Locate the cell with the specified text and output its [X, Y] center coordinate. 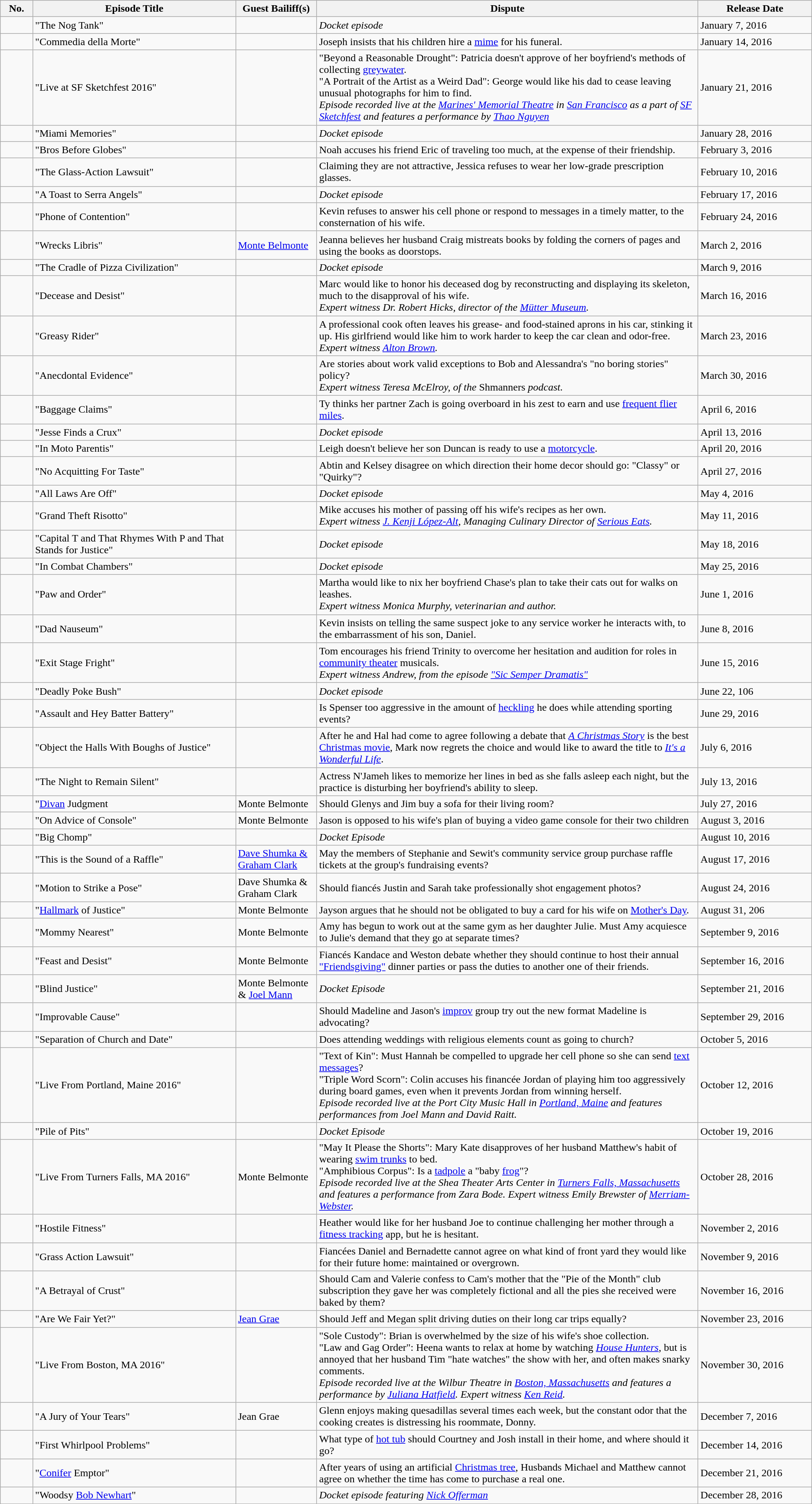
"All Laws Are Off" [134, 493]
After years of using an artificial Christmas tree, Husbands Michael and Matthew cannot agree on whether the time has come to purchase a real one. [507, 1473]
Jason is opposed to his wife's plan of buying a video game console for their two children [507, 821]
Joseph insists that his children hire a mime for his funeral. [507, 42]
May 25, 2016 [755, 566]
January 28, 2016 [755, 133]
"Live From Turners Falls, MA 2016" [134, 1177]
March 9, 2016 [755, 267]
July 27, 2016 [755, 804]
"The Night to Remain Silent" [134, 781]
Jeanna believes her husband Craig mistreats books by folding the corners of pages and using the books as doorstops. [507, 245]
August 17, 2016 [755, 859]
Glenn enjoys making quesadillas several times each week, but the constant odor that the cooking creates is distressing his roommate, Donny. [507, 1416]
"Greasy Rider" [134, 336]
December 28, 2016 [755, 1495]
Docket episode featuring Nick Offerman [507, 1495]
July 13, 2016 [755, 781]
November 23, 2016 [755, 1319]
"This is the Sound of a Raffle" [134, 859]
Fiancées Daniel and Bernadette cannot agree on what kind of front yard they would like for their future home: maintained or overgrown. [507, 1257]
Noah accuses his friend Eric of traveling too much, at the expense of their friendship. [507, 150]
Episode Title [134, 9]
September 29, 2016 [755, 1017]
Heather would like for her husband Joe to continue challenging her mother through a fitness tracking app, but he is hesitant. [507, 1228]
August 31, 206 [755, 910]
Should Jeff and Megan split driving duties on their long car trips equally? [507, 1319]
"Woodsy Bob Newhart" [134, 1495]
"Grand Theft Risotto" [134, 516]
March 2, 2016 [755, 245]
April 20, 2016 [755, 449]
"Phone of Contention" [134, 217]
What type of hot tub should Courtney and Josh install in their home, and where should it go? [507, 1445]
February 17, 2016 [755, 194]
"Pile of Pits" [134, 1131]
October 28, 2016 [755, 1177]
Release Date [755, 9]
July 6, 2016 [755, 747]
"In Moto Parentis" [134, 449]
September 9, 2016 [755, 932]
Abtin and Kelsey disagree on which direction their home decor should go: "Classy" or "Quirky"? [507, 471]
September 16, 2016 [755, 961]
"Decease and Desist" [134, 296]
March 23, 2016 [755, 336]
May 4, 2016 [755, 493]
"Jesse Finds a Crux" [134, 432]
"Are We Fair Yet?" [134, 1319]
"Commedia della Morte" [134, 42]
"Big Chomp" [134, 837]
December 7, 2016 [755, 1416]
"Divan Judgment [134, 804]
October 5, 2016 [755, 1039]
"A Jury of Your Tears" [134, 1416]
Kevin refuses to answer his cell phone or respond to messages in a timely matter, to the consternation of his wife. [507, 217]
"Dad Nauseum" [134, 628]
May 11, 2016 [755, 516]
Dispute [507, 9]
Mike accuses his mother of passing off his wife's recipes as her own.Expert witness J. Kenji López-Alt, Managing Culinary Director of Serious Eats. [507, 516]
"No Acquitting For Taste" [134, 471]
January 14, 2016 [755, 42]
"The Cradle of Pizza Civilization" [134, 267]
June 15, 2016 [755, 663]
Monte Belmonte & Joel Mann [276, 988]
"Capital T and That Rhymes With P and That Stands for Justice" [134, 544]
April 13, 2016 [755, 432]
"The Nog Tank" [134, 25]
November 2, 2016 [755, 1228]
"Separation of Church and Date" [134, 1039]
April 27, 2016 [755, 471]
"Deadly Poke Bush" [134, 691]
October 19, 2016 [755, 1131]
Guest Bailiff(s) [276, 9]
October 12, 2016 [755, 1085]
Jayson argues that he should not be obligated to buy a card for his wife on Mother's Day. [507, 910]
"Baggage Claims" [134, 410]
November 30, 2016 [755, 1365]
February 3, 2016 [755, 150]
June 1, 2016 [755, 594]
"Mommy Nearest" [134, 932]
August 10, 2016 [755, 837]
"Live at SF Sketchfest 2016" [134, 88]
"Conifer Emptor" [134, 1473]
"First Whirlpool Problems" [134, 1445]
"In Combat Chambers" [134, 566]
May 18, 2016 [755, 544]
Should Glenys and Jim buy a sofa for their living room? [507, 804]
June 29, 2016 [755, 713]
Should Madeline and Jason's improv group try out the new format Madeline is advocating? [507, 1017]
"Improvable Cause" [134, 1017]
No. [16, 9]
Does attending weddings with religious elements count as going to church? [507, 1039]
"Wrecks Libris" [134, 245]
August 24, 2016 [755, 888]
"Live From Boston, MA 2016" [134, 1365]
"Hallmark of Justice" [134, 910]
"Object the Halls With Boughs of Justice" [134, 747]
November 16, 2016 [755, 1291]
April 6, 2016 [755, 410]
November 9, 2016 [755, 1257]
February 10, 2016 [755, 172]
"Anecdontal Evidence" [134, 376]
Are stories about work valid exceptions to Bob and Alessandra's "no boring stories" policy?Expert witness Teresa McElroy, of the Shmanners podcast. [507, 376]
"Assault and Hey Batter Battery" [134, 713]
Leigh doesn't believe her son Duncan is ready to use a motorcycle. [507, 449]
"Bros Before Globes" [134, 150]
September 21, 2016 [755, 988]
"A Toast to Serra Angels" [134, 194]
Claiming they are not attractive, Jessica refuses to wear her low-grade prescription glasses. [507, 172]
Kevin insists on telling the same suspect joke to any service worker he interacts with, to the embarrassment of his son, Daniel. [507, 628]
"Miami Memories" [134, 133]
February 24, 2016 [755, 217]
January 21, 2016 [755, 88]
Is Spenser too aggressive in the amount of heckling he does while attending sporting events? [507, 713]
"Exit Stage Fright" [134, 663]
"On Advice of Console" [134, 821]
Amy has begun to work out at the same gym as her daughter Julie. Must Amy acquiesce to Julie's demand that they go at separate times? [507, 932]
Should fiancés Justin and Sarah take professionally shot engagement photos? [507, 888]
"Feast and Desist" [134, 961]
"Blind Justice" [134, 988]
June 8, 2016 [755, 628]
June 22, 106 [755, 691]
December 21, 2016 [755, 1473]
August 3, 2016 [755, 821]
"The Glass-Action Lawsuit" [134, 172]
"A Betrayal of Crust" [134, 1291]
December 14, 2016 [755, 1445]
May the members of Stephanie and Sewit's community service group purchase raffle tickets at the group's fundraising events? [507, 859]
March 16, 2016 [755, 296]
March 30, 2016 [755, 376]
"Live From Portland, Maine 2016" [134, 1085]
Ty thinks her partner Zach is going overboard in his zest to earn and use frequent flier miles. [507, 410]
January 7, 2016 [755, 25]
"Motion to Strike a Pose" [134, 888]
"Hostile Fitness" [134, 1228]
Actress N'Jameh likes to memorize her lines in bed as she falls asleep each night, but the practice is disturbing her boyfriend's ability to sleep. [507, 781]
"Grass Action Lawsuit" [134, 1257]
"Paw and Order" [134, 594]
